Locate the cell with the specified text and output its (x, y) center coordinate. 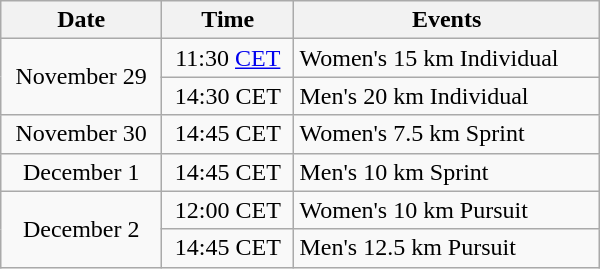
November 30 (82, 134)
Men's 12.5 km Pursuit (446, 248)
December 2 (82, 229)
Men's 10 km Sprint (446, 172)
December 1 (82, 172)
Men's 20 km Individual (446, 96)
Events (446, 20)
14:30 CET (228, 96)
Date (82, 20)
11:30 CET (228, 58)
Women's 7.5 km Sprint (446, 134)
Women's 10 km Pursuit (446, 210)
November 29 (82, 77)
12:00 CET (228, 210)
Time (228, 20)
Women's 15 km Individual (446, 58)
